Find where the given text appears and provide that cell's center as [X, Y] coordinate. 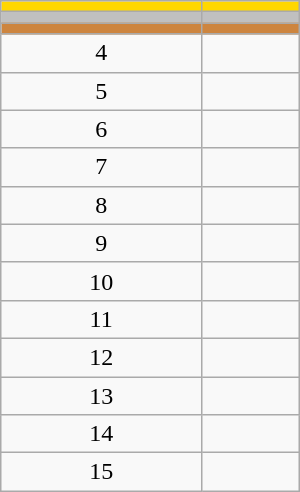
11 [102, 319]
8 [102, 205]
14 [102, 434]
6 [102, 129]
7 [102, 167]
4 [102, 53]
10 [102, 281]
13 [102, 395]
5 [102, 91]
12 [102, 357]
9 [102, 243]
15 [102, 472]
